Find where the given text appears and provide that cell's center as (X, Y) coordinate. 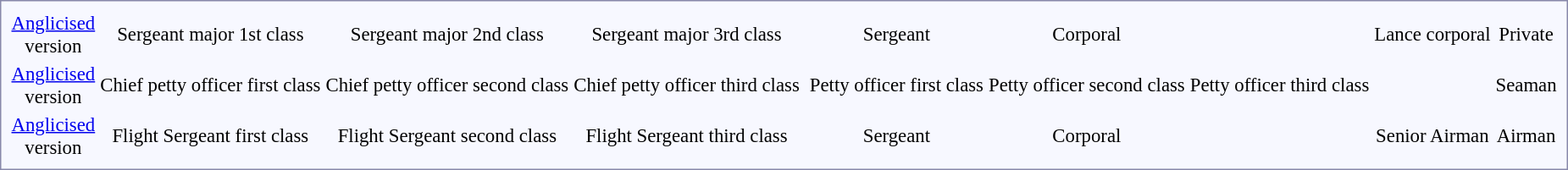
Chief petty officer third class (687, 85)
Sergeant major 2nd class (447, 34)
Seaman (1526, 85)
Petty officer third class (1279, 85)
Petty officer second class (1086, 85)
Flight Sergeant second class (447, 135)
Flight Sergeant third class (687, 135)
Senior Airman (1432, 135)
Chief petty officer second class (447, 85)
Sergeant major 1st class (210, 34)
Private (1526, 34)
Lance corporal (1432, 34)
Chief petty officer first class (210, 85)
Petty officer first class (896, 85)
Flight Sergeant first class (210, 135)
Sergeant major 3rd class (687, 34)
Airman (1526, 135)
